Identify which cell holds the provided text, then report its [X, Y] central coordinate. 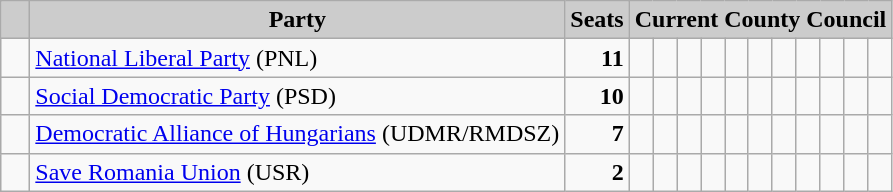
Current County Council [760, 20]
7 [597, 134]
Democratic Alliance of Hungarians (UDMR/RMDSZ) [298, 134]
2 [597, 172]
Social Democratic Party (PSD) [298, 96]
11 [597, 58]
Save Romania Union (USR) [298, 172]
National Liberal Party (PNL) [298, 58]
10 [597, 96]
Party [298, 20]
Seats [597, 20]
